Determine the [x, y] coordinate at the center of the cell enclosing the given text.  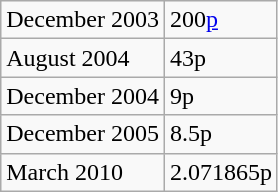
March 2010 [83, 172]
43p [220, 58]
August 2004 [83, 58]
200p [220, 20]
December 2004 [83, 96]
2.071865p [220, 172]
December 2003 [83, 20]
8.5p [220, 134]
9p [220, 96]
December 2005 [83, 134]
